Find where the given text appears and provide that cell's center as (x, y) coordinate. 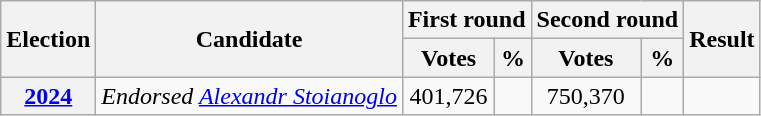
401,726 (448, 96)
First round (466, 20)
Endorsed Alexandr Stoianoglo (250, 96)
2024 (48, 96)
Candidate (250, 39)
Result (722, 39)
Election (48, 39)
Second round (608, 20)
750,370 (586, 96)
